Return [x, y] of the center of cell containing provided text 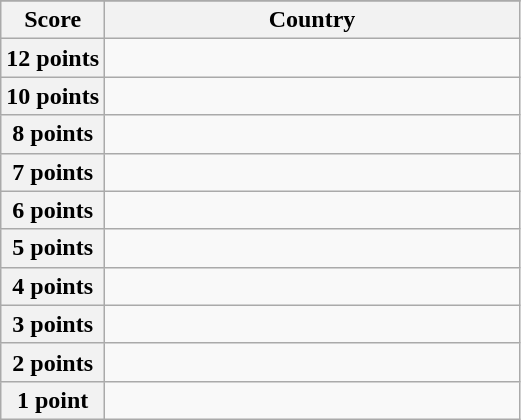
3 points [53, 324]
4 points [53, 286]
5 points [53, 248]
10 points [53, 96]
1 point [53, 400]
Country [312, 20]
Score [53, 20]
12 points [53, 58]
2 points [53, 362]
7 points [53, 172]
6 points [53, 210]
8 points [53, 134]
